Return (x, y) of the center of cell containing provided text 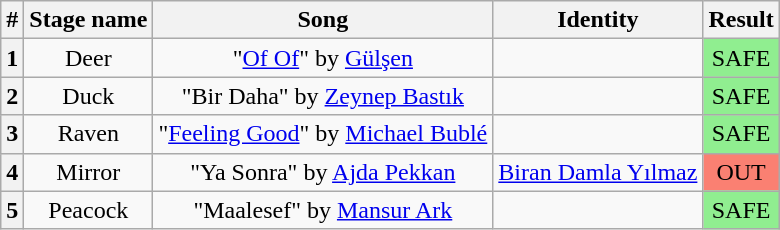
Song (323, 20)
Stage name (88, 20)
# (12, 20)
Identity (598, 20)
"Maalesef" by Mansur Ark (323, 210)
1 (12, 58)
OUT (741, 172)
2 (12, 96)
5 (12, 210)
Duck (88, 96)
Peacock (88, 210)
Raven (88, 134)
"Bir Daha" by Zeynep Bastık (323, 96)
Mirror (88, 172)
4 (12, 172)
Result (741, 20)
Biran Damla Yılmaz (598, 172)
"Feeling Good" by Michael Bublé (323, 134)
3 (12, 134)
Deer (88, 58)
"Of Of" by Gülşen (323, 58)
"Ya Sonra" by Ajda Pekkan (323, 172)
